Find where the given text appears and provide that cell's center as [x, y] coordinate. 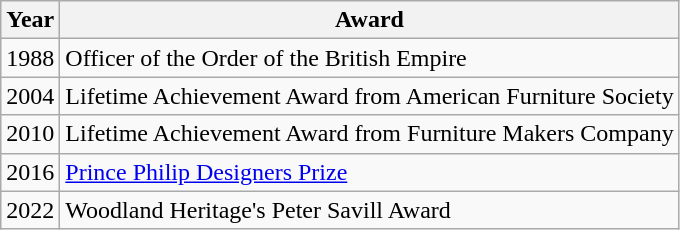
Woodland Heritage's Peter Savill Award [370, 210]
1988 [30, 58]
Year [30, 20]
2010 [30, 134]
Lifetime Achievement Award from American Furniture Society [370, 96]
Award [370, 20]
2004 [30, 96]
Prince Philip Designers Prize [370, 172]
Lifetime Achievement Award from Furniture Makers Company [370, 134]
Officer of the Order of the British Empire [370, 58]
2016 [30, 172]
2022 [30, 210]
